Return (x, y) of the center of cell containing provided text 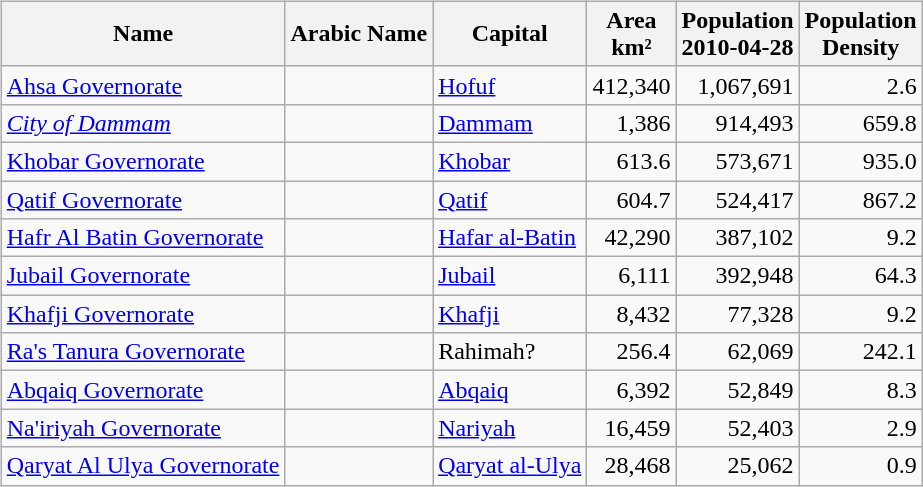
604.7 (632, 199)
659.8 (860, 123)
Qatif Governorate (143, 199)
8.3 (860, 390)
Rahimah? (510, 352)
914,493 (738, 123)
Khobar Governorate (143, 161)
52,849 (738, 390)
Name (143, 34)
Qaryat al-Ulya (510, 466)
25,062 (738, 466)
Dammam (510, 123)
2.9 (860, 428)
387,102 (738, 238)
Qatif (510, 199)
1,386 (632, 123)
PopulationDensity (860, 34)
Ahsa Governorate (143, 85)
Jubail (510, 276)
Abqaiq Governorate (143, 390)
Khafji (510, 314)
52,403 (738, 428)
42,290 (632, 238)
City of Dammam (143, 123)
613.6 (632, 161)
Jubail Governorate (143, 276)
2.6 (860, 85)
16,459 (632, 428)
8,432 (632, 314)
64.3 (860, 276)
Nariyah (510, 428)
Hafr Al Batin Governorate (143, 238)
412,340 (632, 85)
935.0 (860, 161)
Hafar al-Batin (510, 238)
6,111 (632, 276)
392,948 (738, 276)
1,067,691 (738, 85)
Hofuf (510, 85)
256.4 (632, 352)
Qaryat Al Ulya Governorate (143, 466)
Areakm² (632, 34)
524,417 (738, 199)
28,468 (632, 466)
Na'iriyah Governorate (143, 428)
573,671 (738, 161)
77,328 (738, 314)
Ra's Tanura Governorate (143, 352)
867.2 (860, 199)
Khobar (510, 161)
Capital (510, 34)
Population2010-04-28 (738, 34)
Khafji Governorate (143, 314)
Arabic Name (359, 34)
6,392 (632, 390)
Abqaiq (510, 390)
0.9 (860, 466)
242.1 (860, 352)
62,069 (738, 352)
